For the text-containing cell, return its midpoint in [x, y] coordinate format. 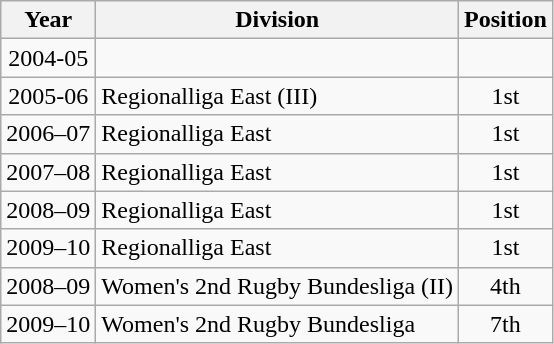
2007–08 [48, 172]
2004-05 [48, 58]
4th [506, 286]
Year [48, 20]
Women's 2nd Rugby Bundesliga (II) [278, 286]
2006–07 [48, 134]
2005-06 [48, 96]
Division [278, 20]
Women's 2nd Rugby Bundesliga [278, 324]
Position [506, 20]
Regionalliga East (III) [278, 96]
7th [506, 324]
